Find where the given text appears and provide that cell's center as [x, y] coordinate. 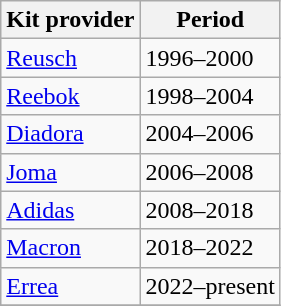
Reebok [70, 96]
2022–present [210, 286]
Errea [70, 286]
Adidas [70, 210]
Kit provider [70, 20]
2004–2006 [210, 134]
Reusch [70, 58]
Diadora [70, 134]
Macron [70, 248]
1996–2000 [210, 58]
Period [210, 20]
Joma [70, 172]
2006–2008 [210, 172]
2018–2022 [210, 248]
1998–2004 [210, 96]
2008–2018 [210, 210]
